Search for the cell housing the specified text and yield its [x, y] center coordinate. 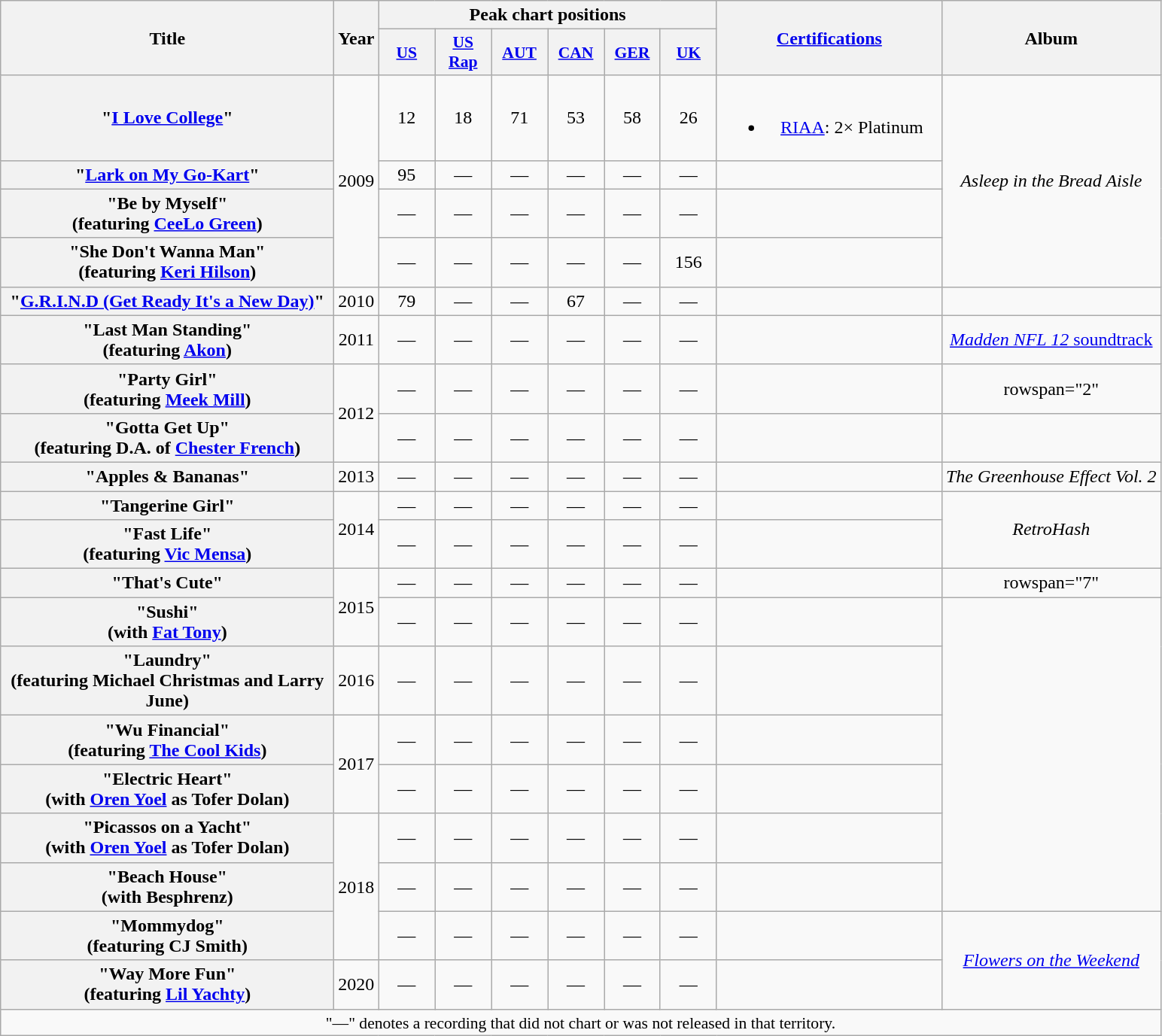
US [406, 53]
AUT [519, 53]
RIAA: 2× Platinum [829, 117]
"Beach House"(with Besphrenz) [167, 886]
67 [576, 301]
58 [632, 117]
UK [688, 53]
"She Don't Wanna Man"(featuring Keri Hilson) [167, 262]
Album [1051, 38]
"I Love College" [167, 117]
"Electric Heart"(with Oren Yoel as Tofer Dolan) [167, 788]
156 [688, 262]
95 [406, 175]
2012 [357, 413]
"G.R.I.N.D (Get Ready It's a New Day)" [167, 301]
"Last Man Standing"(featuring Akon) [167, 340]
26 [688, 117]
2018 [357, 886]
53 [576, 117]
CAN [576, 53]
Flowers on the Weekend [1051, 960]
2015 [357, 608]
2010 [357, 301]
2009 [357, 181]
Madden NFL 12 soundtrack [1051, 340]
rowspan="2" [1051, 388]
rowspan="7" [1051, 583]
Asleep in the Bread Aisle [1051, 181]
2013 [357, 476]
2014 [357, 530]
"Lark on My Go-Kart" [167, 175]
"Party Girl"(featuring Meek Mill) [167, 388]
"Tangerine Girl" [167, 505]
2017 [357, 764]
"—" denotes a recording that did not chart or was not released in that territory. [581, 1022]
"Laundry"(featuring Michael Christmas and Larry June) [167, 681]
"Mommydog"(featuring CJ Smith) [167, 936]
"Fast Life"(featuring Vic Mensa) [167, 545]
"Gotta Get Up"(featuring D.A. of Chester French) [167, 438]
Title [167, 38]
"Way More Fun"(featuring Lil Yachty) [167, 984]
2020 [357, 984]
2016 [357, 681]
"Sushi"(with Fat Tony) [167, 621]
"Picassos on a Yacht"(with Oren Yoel as Tofer Dolan) [167, 838]
2011 [357, 340]
"Be by Myself"(featuring CeeLo Green) [167, 214]
GER [632, 53]
"That's Cute" [167, 583]
"Apples & Bananas" [167, 476]
RetroHash [1051, 530]
79 [406, 301]
Certifications [829, 38]
"Wu Financial"(featuring The Cool Kids) [167, 740]
USRap [464, 53]
18 [464, 117]
12 [406, 117]
Year [357, 38]
The Greenhouse Effect Vol. 2 [1051, 476]
71 [519, 117]
Peak chart positions [548, 15]
